From the cell containing the given text, extract its center point as (x, y) coordinate. 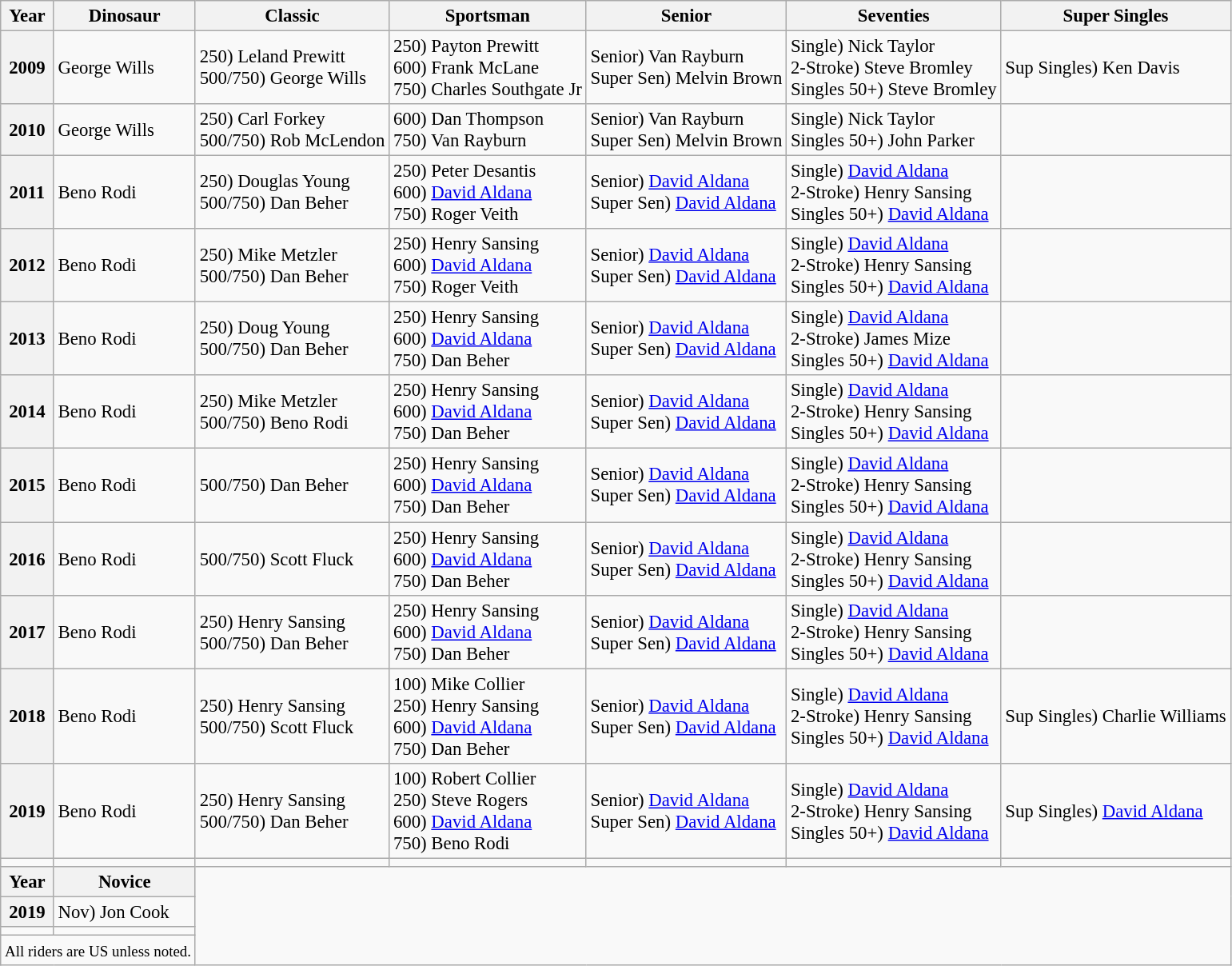
All riders are US unless noted. (98, 950)
Sup Singles) Charlie Williams (1116, 717)
250) Carl Forkey 500/750) Rob McLendon (292, 130)
Single) Nick Taylor 2-Stroke) Steve Bromley Singles 50+) Steve Bromley (894, 68)
Sup Singles) David Aldana (1116, 811)
250) Doug Young 500/750) Dan Beher (292, 339)
500/750) Scott Fluck (292, 559)
100) Mike Collier 250) Henry Sansing 600) David Aldana 750) Dan Beher (488, 717)
2018 (27, 717)
2016 (27, 559)
250) Henry Sansing 600) David Aldana 750) Roger Veith (488, 265)
250) Douglas Young 500/750) Dan Beher (292, 193)
100) Robert Collier 250) Steve Rogers 600) David Aldana 750) Beno Rodi (488, 811)
Super Singles (1116, 16)
2017 (27, 632)
250) Peter Desantis 600) David Aldana 750) Roger Veith (488, 193)
500/750) Dan Beher (292, 485)
Classic (292, 16)
Sportsman (488, 16)
250) Mike Metzler 500/750) Dan Beher (292, 265)
Nov) Jon Cook (125, 912)
2010 (27, 130)
250) Mike Metzler 500/750) Beno Rodi (292, 413)
Novice (125, 882)
Dinosaur (125, 16)
Sup Singles) Ken Davis (1116, 68)
Senior (686, 16)
250) Payton Prewitt 600) Frank McLane 750) Charles Southgate Jr (488, 68)
250) Henry Sansing 500/750) Scott Fluck (292, 717)
Single) Nick Taylor Singles 50+) John Parker (894, 130)
600) Dan Thompson 750) Van Rayburn (488, 130)
Single) David Aldana 2-Stroke) James Mize Singles 50+) David Aldana (894, 339)
2011 (27, 193)
2013 (27, 339)
2012 (27, 265)
2015 (27, 485)
250) Leland Prewitt 500/750) George Wills (292, 68)
2009 (27, 68)
2014 (27, 413)
Seventies (894, 16)
